From the cell containing the given text, extract its center point as (X, Y) coordinate. 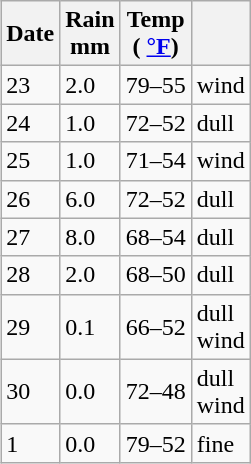
24 (30, 123)
26 (30, 199)
Date (30, 34)
30 (30, 392)
fine (220, 443)
29 (30, 326)
Temp( °F) (156, 34)
Rainmm (90, 34)
6.0 (90, 199)
66–52 (156, 326)
28 (30, 275)
68–54 (156, 237)
79–52 (156, 443)
25 (30, 161)
23 (30, 85)
68–50 (156, 275)
79–55 (156, 85)
0.1 (90, 326)
71–54 (156, 161)
27 (30, 237)
8.0 (90, 237)
72–48 (156, 392)
1 (30, 443)
